Extract the (x, y) coordinate from the center of the cell holding the provided text.  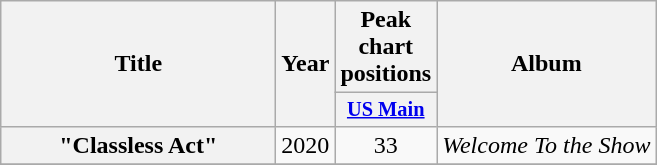
Welcome To the Show (546, 145)
Title (138, 64)
Peak chart positions (386, 47)
"Classless Act" (138, 145)
Year (306, 64)
2020 (306, 145)
US Main (386, 110)
33 (386, 145)
Album (546, 64)
